Extract the (X, Y) coordinate from the center of the cell holding the provided text.  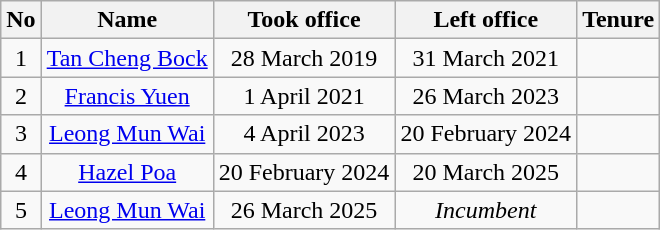
2 (21, 96)
Incumbent (486, 210)
31 March 2021 (486, 58)
Francis Yuen (127, 96)
Tenure (618, 20)
5 (21, 210)
26 March 2025 (304, 210)
4 April 2023 (304, 134)
3 (21, 134)
1 (21, 58)
20 March 2025 (486, 172)
Name (127, 20)
1 April 2021 (304, 96)
Tan Cheng Bock (127, 58)
26 March 2023 (486, 96)
Hazel Poa (127, 172)
28 March 2019 (304, 58)
Took office (304, 20)
Left office (486, 20)
No (21, 20)
4 (21, 172)
